Find where the given text appears and provide that cell's center as [x, y] coordinate. 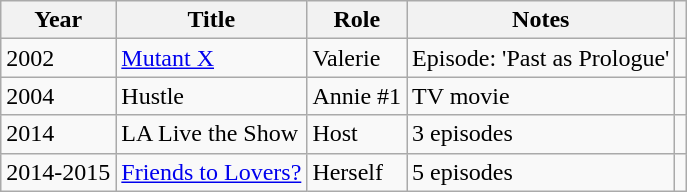
2004 [58, 96]
5 episodes [541, 172]
Friends to Lovers? [212, 172]
2014 [58, 134]
Role [357, 20]
LA Live the Show [212, 134]
Host [357, 134]
Notes [541, 20]
Valerie [357, 58]
2014-2015 [58, 172]
3 episodes [541, 134]
Annie #1 [357, 96]
Episode: 'Past as Prologue' [541, 58]
2002 [58, 58]
Year [58, 20]
TV movie [541, 96]
Hustle [212, 96]
Mutant X [212, 58]
Title [212, 20]
Herself [357, 172]
